Search for the cell housing the specified text and yield its (x, y) center coordinate. 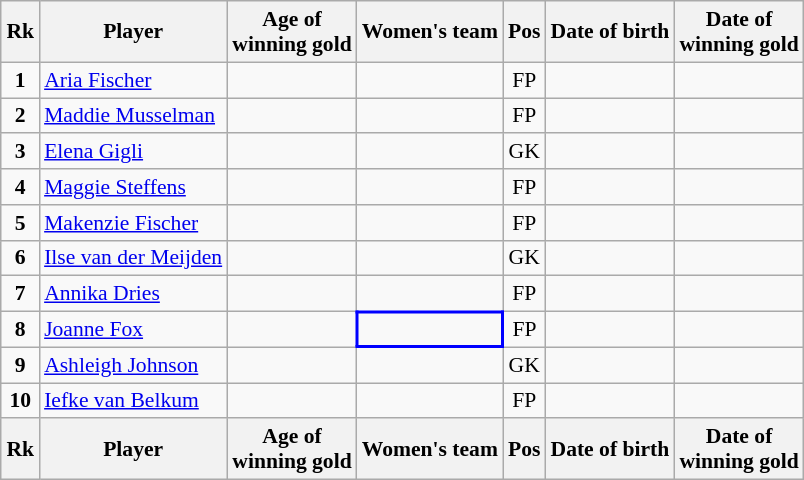
Aria Fischer (133, 80)
Maggie Steffens (133, 187)
8 (20, 330)
10 (20, 401)
2 (20, 116)
6 (20, 258)
3 (20, 152)
Ilse van der Meijden (133, 258)
Ashleigh Johnson (133, 365)
Joanne Fox (133, 330)
5 (20, 223)
Iefke van Belkum (133, 401)
Makenzie Fischer (133, 223)
1 (20, 80)
Elena Gigli (133, 152)
Annika Dries (133, 294)
Maddie Musselman (133, 116)
4 (20, 187)
7 (20, 294)
9 (20, 365)
